Return (X, Y) of the center of cell containing provided text 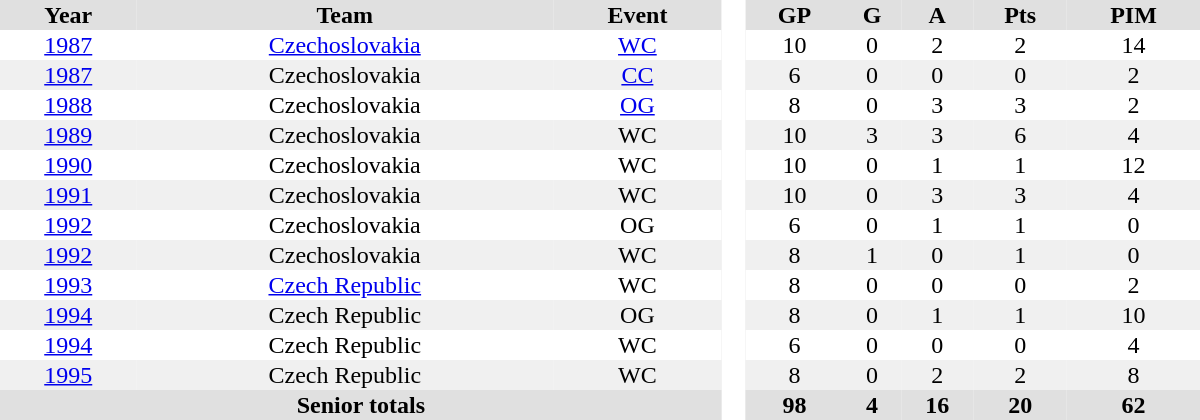
Year (68, 15)
62 (1134, 405)
98 (794, 405)
1989 (68, 135)
14 (1134, 45)
1995 (68, 375)
Team (344, 15)
1990 (68, 165)
Event (638, 15)
CC (638, 75)
20 (1020, 405)
Senior totals (361, 405)
1988 (68, 105)
1991 (68, 195)
1993 (68, 285)
A (937, 15)
G (872, 15)
PIM (1134, 15)
12 (1134, 165)
16 (937, 405)
Pts (1020, 15)
GP (794, 15)
